Locate the cell with the specified text and output its [x, y] center coordinate. 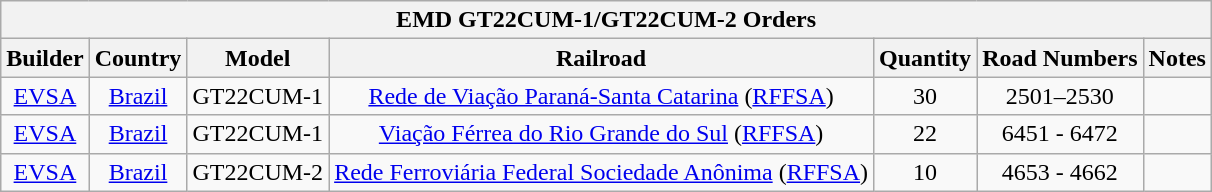
Rede Ferroviária Federal Sociedade Anônima (RFFSA) [602, 172]
EMD GT22CUM-1/GT22CUM-2 Orders [606, 20]
10 [926, 172]
2501–2530 [1060, 96]
Model [258, 58]
GT22CUM-2 [258, 172]
Rede de Viação Paraná-Santa Catarina (RFFSA) [602, 96]
Notes [1177, 58]
6451 - 6472 [1060, 134]
Viação Férrea do Rio Grande do Sul (RFFSA) [602, 134]
Railroad [602, 58]
22 [926, 134]
Quantity [926, 58]
Builder [45, 58]
Country [138, 58]
30 [926, 96]
Road Numbers [1060, 58]
4653 - 4662 [1060, 172]
